Pinpoint the cell where the given text exists, returning its [x, y] midpoint coordinate. 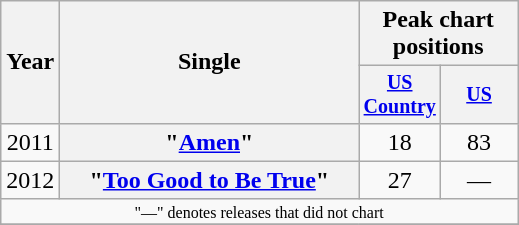
"Amen" [210, 142]
Peak chartpositions [438, 34]
18 [400, 142]
83 [480, 142]
"Too Good to Be True" [210, 180]
27 [400, 180]
US Country [400, 94]
— [480, 180]
2012 [30, 180]
2011 [30, 142]
"—" denotes releases that did not chart [260, 211]
Year [30, 62]
US [480, 94]
Single [210, 62]
